Locate the cell with the specified text and output its [x, y] center coordinate. 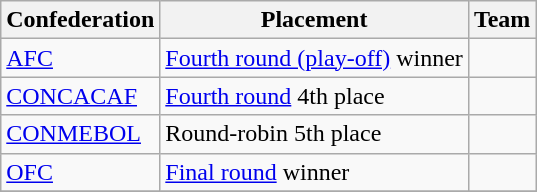
Placement [314, 20]
Fourth round 4th place [314, 96]
CONCACAF [80, 96]
Confederation [80, 20]
Round-robin 5th place [314, 134]
Fourth round (play-off) winner [314, 58]
OFC [80, 172]
AFC [80, 58]
Team [502, 20]
CONMEBOL [80, 134]
Final round winner [314, 172]
